Find where the given text appears and provide that cell's center as [X, Y] coordinate. 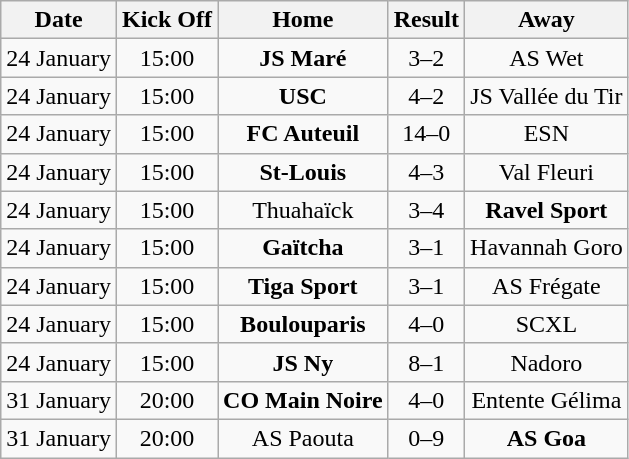
AS Paouta [304, 438]
Tiga Sport [304, 286]
ESN [547, 134]
4–2 [426, 96]
3–4 [426, 210]
Nadoro [547, 362]
JS Maré [304, 58]
Havannah Goro [547, 248]
Gaïtcha [304, 248]
Result [426, 20]
Entente Gélima [547, 400]
0–9 [426, 438]
FC Auteuil [304, 134]
Ravel Sport [547, 210]
JS Vallée du Tir [547, 96]
USC [304, 96]
Date [59, 20]
Val Fleuri [547, 172]
Home [304, 20]
AS Wet [547, 58]
AS Goa [547, 438]
Thuahaïck [304, 210]
Boulouparis [304, 324]
14–0 [426, 134]
CO Main Noire [304, 400]
8–1 [426, 362]
Away [547, 20]
4–3 [426, 172]
Kick Off [166, 20]
SCXL [547, 324]
AS Frégate [547, 286]
JS Ny [304, 362]
St-Louis [304, 172]
3–2 [426, 58]
